For the text-containing cell, return its midpoint in [X, Y] coordinate format. 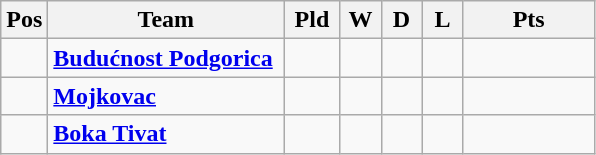
W [360, 20]
Pts [528, 20]
Mojkovac [166, 96]
Team [166, 20]
L [442, 20]
Boka Tivat [166, 134]
Pld [312, 20]
Pos [24, 20]
Budućnost Podgorica [166, 58]
D [402, 20]
